Capture the cell that displays the provided text and extract its (x, y) central coordinate. 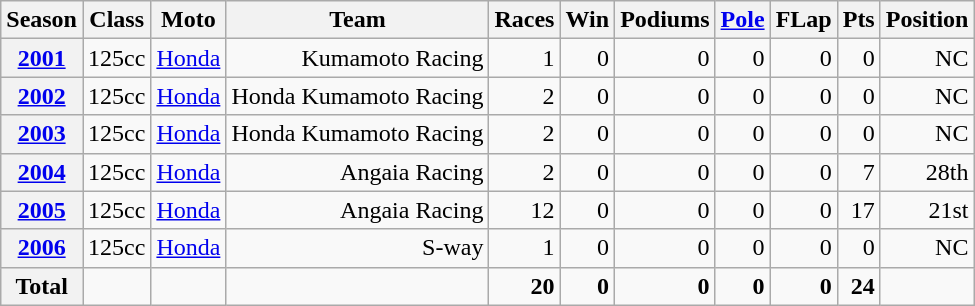
2004 (42, 172)
Moto (188, 20)
2003 (42, 134)
Races (524, 20)
2002 (42, 96)
Position (927, 20)
17 (858, 210)
S-way (358, 248)
21st (927, 210)
20 (524, 286)
Season (42, 20)
FLap (804, 20)
2001 (42, 58)
7 (858, 172)
12 (524, 210)
Pts (858, 20)
Class (116, 20)
28th (927, 172)
Team (358, 20)
24 (858, 286)
Kumamoto Racing (358, 58)
Pole (742, 20)
Win (588, 20)
2006 (42, 248)
2005 (42, 210)
Podiums (665, 20)
Total (42, 286)
